Scan for the cell matching the given text and deliver its [X, Y] coordinate at center. 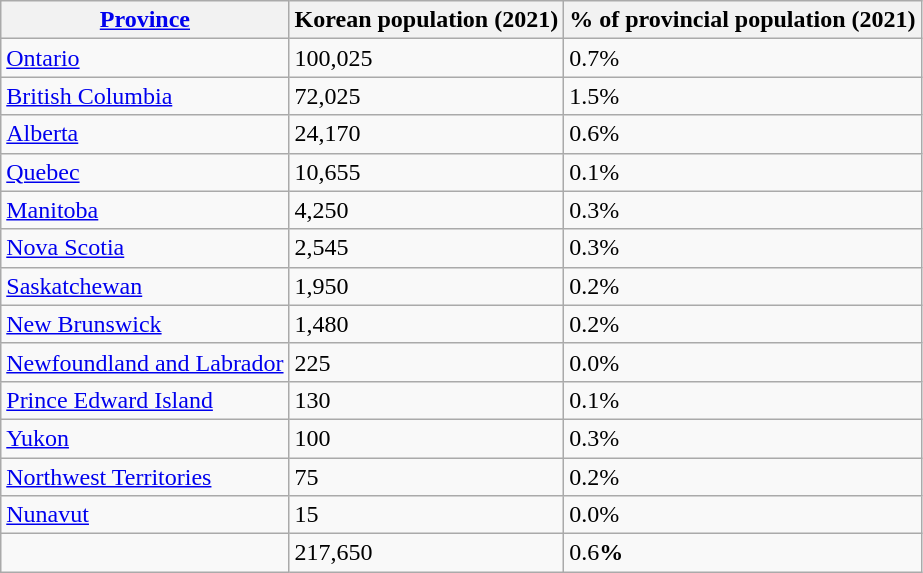
72,025 [426, 96]
Manitoba [145, 210]
15 [426, 515]
1.5% [742, 96]
% of provincial population (2021) [742, 20]
100 [426, 438]
Northwest Territories [145, 477]
1,950 [426, 286]
New Brunswick [145, 324]
75 [426, 477]
0.7% [742, 58]
1,480 [426, 324]
Newfoundland and Labrador [145, 362]
Saskatchewan [145, 286]
Korean population (2021) [426, 20]
Ontario [145, 58]
225 [426, 362]
Province [145, 20]
217,650 [426, 553]
British Columbia [145, 96]
24,170 [426, 134]
Nova Scotia [145, 248]
Alberta [145, 134]
130 [426, 400]
Yukon [145, 438]
2,545 [426, 248]
4,250 [426, 210]
Nunavut [145, 515]
10,655 [426, 172]
100,025 [426, 58]
Quebec [145, 172]
Prince Edward Island [145, 400]
